From the cell containing the given text, extract its center point as (x, y) coordinate. 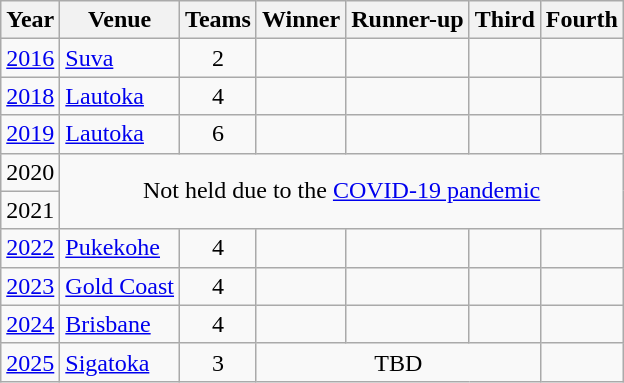
Year (30, 20)
6 (218, 134)
2018 (30, 96)
Runner-up (408, 20)
2022 (30, 248)
Suva (120, 58)
Venue (120, 20)
2024 (30, 324)
2025 (30, 362)
Pukekohe (120, 248)
3 (218, 362)
Teams (218, 20)
Winner (300, 20)
Fourth (582, 20)
2021 (30, 210)
Not held due to the COVID-19 pandemic (342, 191)
2023 (30, 286)
2016 (30, 58)
2019 (30, 134)
Gold Coast (120, 286)
2020 (30, 172)
Third (504, 20)
TBD (398, 362)
Sigatoka (120, 362)
2 (218, 58)
Brisbane (120, 324)
